Detect which cell encompasses the target text, then output its (X, Y) center coordinate. 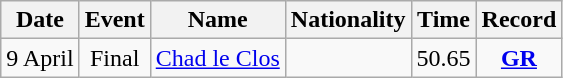
Event (114, 20)
Name (218, 20)
9 April (40, 58)
50.65 (444, 58)
Record (519, 20)
Time (444, 20)
Final (114, 58)
Chad le Clos (218, 58)
Date (40, 20)
GR (519, 58)
Nationality (348, 20)
